For the text-containing cell, return its midpoint in (X, Y) coordinate format. 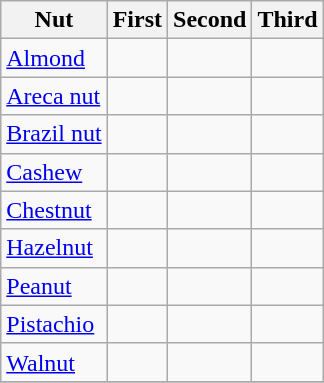
Hazelnut (54, 248)
Areca nut (54, 96)
Cashew (54, 172)
Peanut (54, 286)
Pistachio (54, 324)
Nut (54, 20)
Brazil nut (54, 134)
Chestnut (54, 210)
Almond (54, 58)
Third (288, 20)
Second (210, 20)
Walnut (54, 362)
First (137, 20)
